Locate the cell with the specified text and output its [x, y] center coordinate. 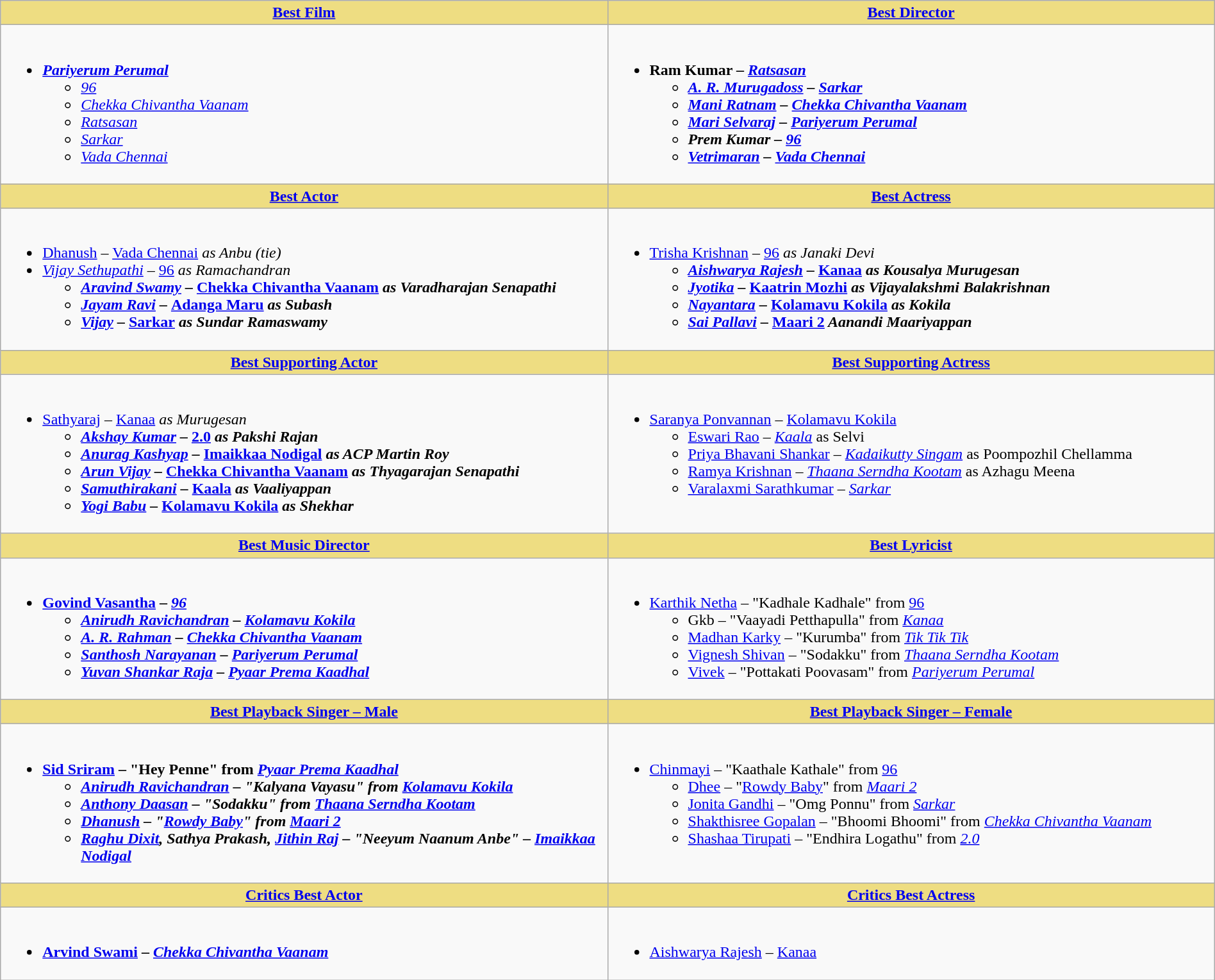
Best Actress [911, 196]
Best Film [304, 13]
Best Playback Singer – Male [304, 711]
Aishwarya Rajesh – Kanaa [911, 943]
Critics Best Actor [304, 895]
Best Supporting Actress [911, 362]
Best Actor [304, 196]
Best Lyricist [911, 545]
Critics Best Actress [911, 895]
Best Playback Singer – Female [911, 711]
Best Music Director [304, 545]
Arvind Swami – Chekka Chivantha Vaanam [304, 943]
Best Director [911, 13]
Pariyerum Perumal96Chekka Chivantha VaanamRatsasanSarkarVada Chennai [304, 104]
Best Supporting Actor [304, 362]
